Capture the cell that displays the provided text and extract its (x, y) central coordinate. 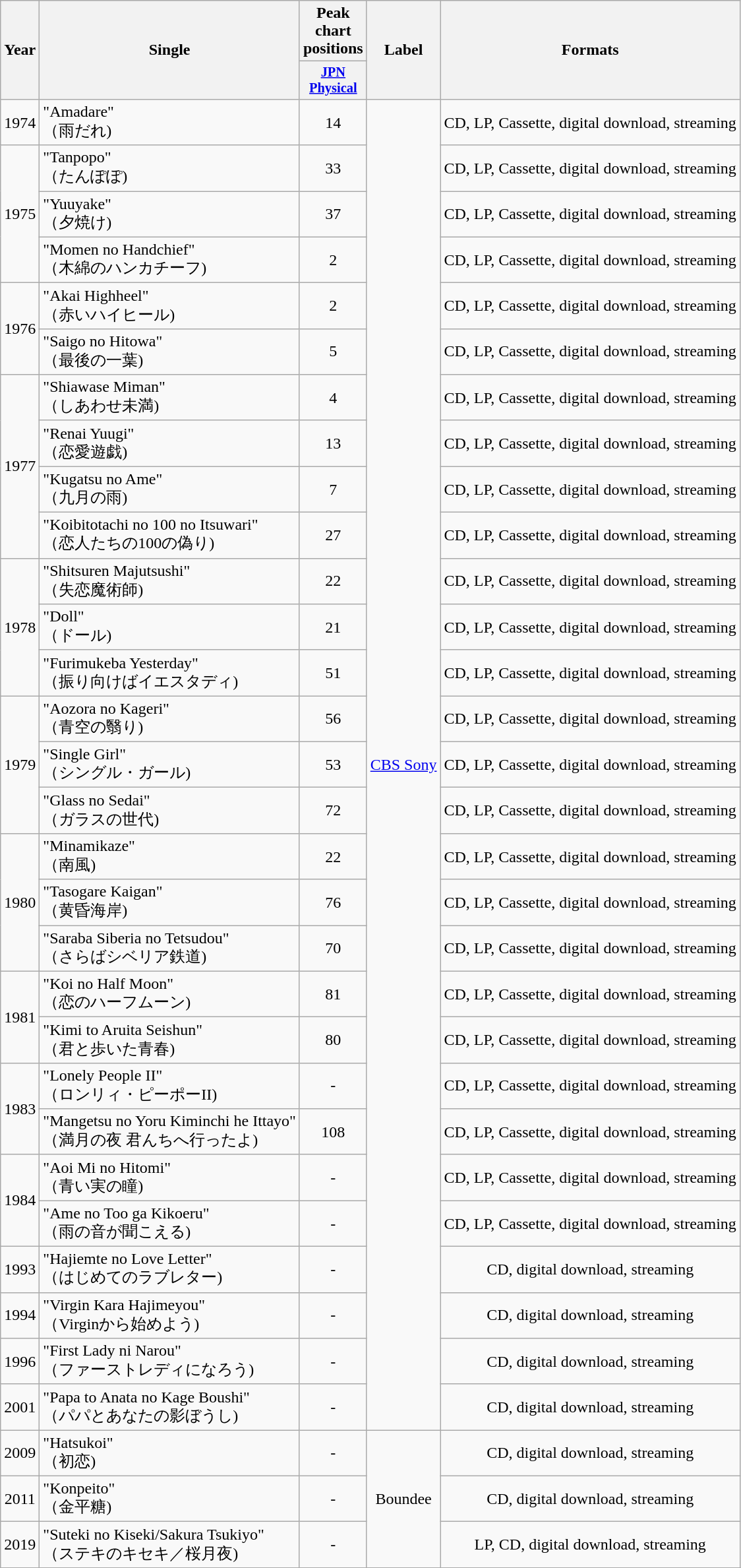
13 (333, 443)
2001 (20, 1407)
Peak chart positions (333, 31)
Year (20, 50)
33 (333, 168)
"Hajiemte no Love Letter"（はじめてのラブレター) (170, 1270)
1996 (20, 1362)
"Akai Highheel"（赤いハイヒール) (170, 306)
51 (333, 673)
1975 (20, 214)
JPNPhysical (333, 80)
"Yuuyake"（夕焼け) (170, 214)
1994 (20, 1315)
21 (333, 627)
Boundee (403, 1499)
"Papa to Anata no Kage Boushi"（パパとあなたの影ぼうし) (170, 1407)
Label (403, 50)
"Konpeito"（金平糖) (170, 1499)
CBS Sony (403, 764)
Formats (590, 50)
108 (333, 1132)
1983 (20, 1108)
"Tanpopo"（たんぽぽ) (170, 168)
"First Lady ni Narou"（ファーストレディになろう) (170, 1362)
"Glass no Sedai"（ガラスの世代) (170, 811)
1977 (20, 466)
"Single Girl"（シングル・ガール) (170, 765)
"Koi no Half Moon"（恋のハーフムーン) (170, 994)
27 (333, 536)
1980 (20, 902)
"Minamikaze"（南風) (170, 856)
53 (333, 765)
"Renai Yuugi"（恋愛遊戯) (170, 443)
72 (333, 811)
81 (333, 994)
56 (333, 719)
2019 (20, 1545)
"Aoi Mi no Hitomi"（青い実の瞳) (170, 1177)
37 (333, 214)
"Ame no Too ga Kikoeru"（雨の音が聞こえる) (170, 1224)
5 (333, 352)
"Koibitotachi no 100 no Itsuwari"（恋人たちの100の偽り) (170, 536)
1981 (20, 1017)
"Shitsuren Majutsushi"（失恋魔術師) (170, 581)
"Mangetsu no Yoru Kiminchi he Ittayo"（満月の夜 君んちへ行ったよ) (170, 1132)
1974 (20, 122)
"Tasogare Kaigan"（黄昏海岸) (170, 902)
80 (333, 1040)
LP, CD, digital download, streaming (590, 1545)
"Virgin Kara Hajimeyou"（Virginから始めよう) (170, 1315)
"Suteki no Kiseki/Sakura Tsukiyo"（ステキのキセキ／桜月夜) (170, 1545)
70 (333, 949)
1976 (20, 329)
"Lonely People II"（ロンリィ・ピーポーII) (170, 1086)
14 (333, 122)
"Furimukeba Yesterday"（振り向けばイエスタディ) (170, 673)
"Saigo no Hitowa"（最後の一葉) (170, 352)
"Kugatsu no Ame"（九月の雨) (170, 489)
"Kimi to Aruita Seishun"（君と歩いた青春) (170, 1040)
2011 (20, 1499)
76 (333, 902)
7 (333, 489)
"Hatsukoi"（初恋) (170, 1453)
1984 (20, 1201)
1993 (20, 1270)
"Saraba Siberia no Tetsudou"（さらばシベリア鉄道) (170, 949)
"Doll"（ドール) (170, 627)
"Momen no Handchief"（木綿のハンカチーフ) (170, 260)
1979 (20, 765)
2009 (20, 1453)
"Shiawase Miman"（しあわせ未満) (170, 398)
"Amadare"（雨だれ) (170, 122)
4 (333, 398)
1978 (20, 627)
Single (170, 50)
"Aozora no Kageri"（青空の翳り) (170, 719)
